From the cell containing the given text, extract its center point as [x, y] coordinate. 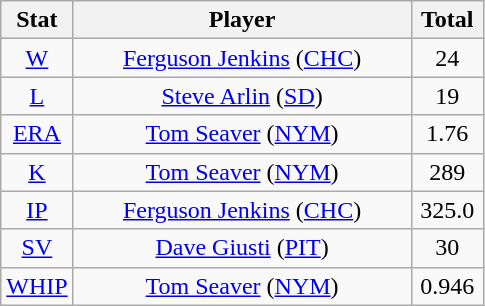
IP [37, 210]
289 [447, 172]
ERA [37, 134]
Total [447, 20]
WHIP [37, 286]
1.76 [447, 134]
19 [447, 96]
0.946 [447, 286]
30 [447, 248]
L [37, 96]
W [37, 58]
K [37, 172]
Stat [37, 20]
Player [242, 20]
Dave Giusti (PIT) [242, 248]
Steve Arlin (SD) [242, 96]
325.0 [447, 210]
24 [447, 58]
SV [37, 248]
